Return [x, y] of the center of cell containing provided text 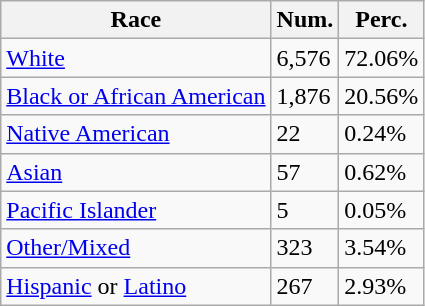
Pacific Islander [136, 210]
323 [305, 248]
Native American [136, 134]
3.54% [382, 248]
Black or African American [136, 96]
0.62% [382, 172]
Perc. [382, 20]
5 [305, 210]
6,576 [305, 58]
20.56% [382, 96]
Asian [136, 172]
57 [305, 172]
267 [305, 286]
2.93% [382, 286]
Other/Mixed [136, 248]
22 [305, 134]
Hispanic or Latino [136, 286]
Num. [305, 20]
0.24% [382, 134]
72.06% [382, 58]
White [136, 58]
0.05% [382, 210]
Race [136, 20]
1,876 [305, 96]
